Locate the cell with the specified text and output its (x, y) center coordinate. 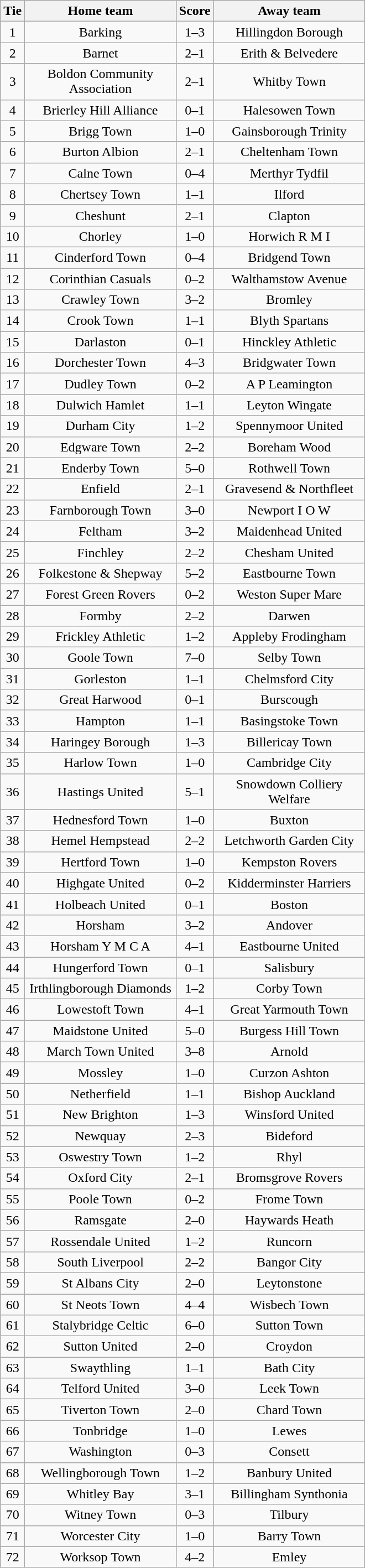
Telford United (101, 1389)
Stalybridge Celtic (101, 1326)
68 (13, 1473)
Ilford (289, 194)
Hemel Hempstead (101, 841)
62 (13, 1347)
34 (13, 742)
5–2 (195, 573)
28 (13, 616)
67 (13, 1452)
Haywards Heath (289, 1220)
Finchley (101, 552)
Frickley Athletic (101, 637)
60 (13, 1304)
Newport I O W (289, 510)
Leytonstone (289, 1283)
Cheshunt (101, 215)
42 (13, 925)
69 (13, 1494)
Whitley Bay (101, 1494)
3–8 (195, 1052)
65 (13, 1410)
Wisbech Town (289, 1304)
23 (13, 510)
Snowdown Colliery Welfare (289, 791)
Letchworth Garden City (289, 841)
Horsham Y M C A (101, 946)
Barry Town (289, 1536)
46 (13, 1010)
Swaythling (101, 1368)
40 (13, 883)
32 (13, 700)
63 (13, 1368)
Chelmsford City (289, 679)
Washington (101, 1452)
Whitby Town (289, 82)
6 (13, 152)
Goole Town (101, 658)
Horsham (101, 925)
Croydon (289, 1347)
26 (13, 573)
Spennymoor United (289, 426)
March Town United (101, 1052)
Halesowen Town (289, 110)
Walthamstow Avenue (289, 278)
Consett (289, 1452)
Worksop Town (101, 1557)
58 (13, 1262)
36 (13, 791)
7 (13, 173)
Barking (101, 32)
44 (13, 968)
Highgate United (101, 883)
Rhyl (289, 1157)
45 (13, 989)
South Liverpool (101, 1262)
Enfield (101, 489)
Maidenhead United (289, 531)
Farnborough Town (101, 510)
4–2 (195, 1557)
Cheltenham Town (289, 152)
37 (13, 820)
Gainsborough Trinity (289, 131)
50 (13, 1094)
Chesham United (289, 552)
Darlaston (101, 342)
Kidderminster Harriers (289, 883)
Netherfield (101, 1094)
Durham City (101, 426)
4–4 (195, 1304)
2 (13, 53)
Banbury United (289, 1473)
Selby Town (289, 658)
Hampton (101, 721)
Curzon Ashton (289, 1073)
59 (13, 1283)
Eastbourne Town (289, 573)
3 (13, 82)
16 (13, 363)
Bridgend Town (289, 257)
Burton Albion (101, 152)
Hastings United (101, 791)
Sutton Town (289, 1326)
Enderby Town (101, 468)
56 (13, 1220)
Corinthian Casuals (101, 278)
31 (13, 679)
Cambridge City (289, 763)
33 (13, 721)
35 (13, 763)
Wellingborough Town (101, 1473)
Chorley (101, 236)
Arnold (289, 1052)
61 (13, 1326)
Eastbourne United (289, 946)
Score (195, 11)
Ramsgate (101, 1220)
Bishop Auckland (289, 1094)
Tilbury (289, 1515)
Billingham Synthonia (289, 1494)
1 (13, 32)
Sutton United (101, 1347)
43 (13, 946)
Blyth Spartans (289, 321)
Hillingdon Borough (289, 32)
4–3 (195, 363)
Bath City (289, 1368)
Crawley Town (101, 300)
Dudley Town (101, 384)
Hinckley Athletic (289, 342)
9 (13, 215)
Forest Green Rovers (101, 594)
A P Leamington (289, 384)
Leyton Wingate (289, 405)
Frome Town (289, 1199)
Edgware Town (101, 447)
30 (13, 658)
Hungerford Town (101, 968)
Tonbridge (101, 1431)
Boldon Community Association (101, 82)
Great Yarmouth Town (289, 1010)
Salisbury (289, 968)
Haringey Borough (101, 742)
71 (13, 1536)
Gorleston (101, 679)
Basingstoke Town (289, 721)
Dulwich Hamlet (101, 405)
6–0 (195, 1326)
Folkestone & Shepway (101, 573)
3–1 (195, 1494)
Dorchester Town (101, 363)
Bridgwater Town (289, 363)
2–3 (195, 1136)
Merthyr Tydfil (289, 173)
47 (13, 1031)
55 (13, 1199)
Newquay (101, 1136)
25 (13, 552)
Hednesford Town (101, 820)
51 (13, 1115)
Boreham Wood (289, 447)
New Brighton (101, 1115)
Boston (289, 904)
Brierley Hill Alliance (101, 110)
13 (13, 300)
Poole Town (101, 1199)
Great Harwood (101, 700)
Bromsgrove Rovers (289, 1178)
57 (13, 1241)
52 (13, 1136)
21 (13, 468)
5 (13, 131)
29 (13, 637)
10 (13, 236)
Oxford City (101, 1178)
Away team (289, 11)
Witney Town (101, 1515)
Feltham (101, 531)
41 (13, 904)
Harlow Town (101, 763)
Rossendale United (101, 1241)
24 (13, 531)
Buxton (289, 820)
Irthlingborough Diamonds (101, 989)
20 (13, 447)
53 (13, 1157)
Hertford Town (101, 862)
17 (13, 384)
Mossley (101, 1073)
38 (13, 841)
19 (13, 426)
Billericay Town (289, 742)
Cinderford Town (101, 257)
Erith & Belvedere (289, 53)
Corby Town (289, 989)
Tie (13, 11)
Runcorn (289, 1241)
Bideford (289, 1136)
Bromley (289, 300)
66 (13, 1431)
Emley (289, 1557)
St Albans City (101, 1283)
Leek Town (289, 1389)
48 (13, 1052)
14 (13, 321)
Kempston Rovers (289, 862)
4 (13, 110)
15 (13, 342)
Lowestoft Town (101, 1010)
49 (13, 1073)
Darwen (289, 616)
Home team (101, 11)
Bangor City (289, 1262)
Brigg Town (101, 131)
Chard Town (289, 1410)
8 (13, 194)
72 (13, 1557)
Weston Super Mare (289, 594)
Worcester City (101, 1536)
12 (13, 278)
Appleby Frodingham (289, 637)
St Neots Town (101, 1304)
Oswestry Town (101, 1157)
27 (13, 594)
18 (13, 405)
54 (13, 1178)
Gravesend & Northfleet (289, 489)
64 (13, 1389)
Clapton (289, 215)
5–1 (195, 791)
11 (13, 257)
Maidstone United (101, 1031)
Chertsey Town (101, 194)
22 (13, 489)
Holbeach United (101, 904)
Calne Town (101, 173)
70 (13, 1515)
Formby (101, 616)
Barnet (101, 53)
7–0 (195, 658)
Crook Town (101, 321)
39 (13, 862)
Horwich R M I (289, 236)
Burgess Hill Town (289, 1031)
Tiverton Town (101, 1410)
Burscough (289, 700)
Andover (289, 925)
Lewes (289, 1431)
Winsford United (289, 1115)
Rothwell Town (289, 468)
